Determine the [X, Y] coordinate at the center of the cell enclosing the given text.  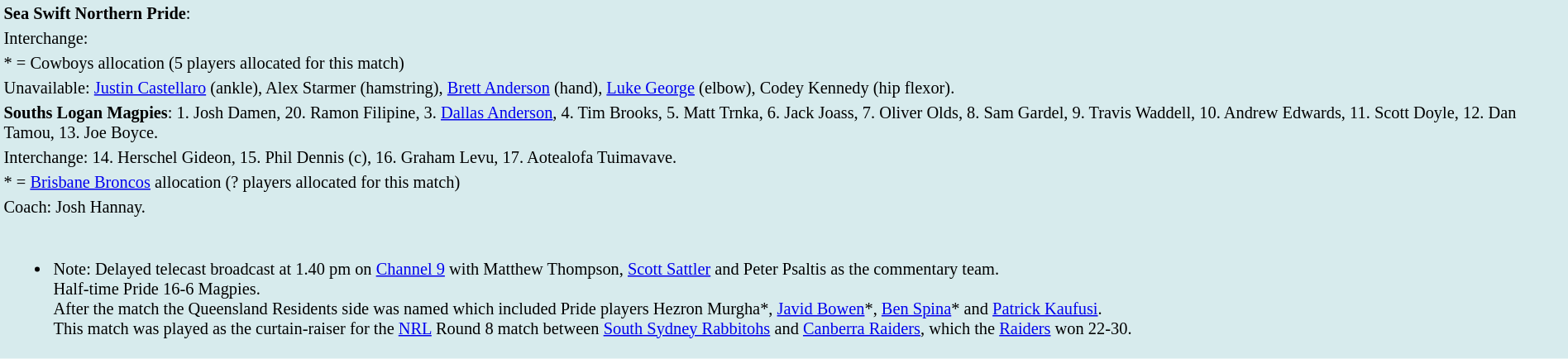
Interchange: 14. Herschel Gideon, 15. Phil Dennis (c), 16. Graham Levu, 17. Aotealofa Tuimavave. [784, 157]
* = Brisbane Broncos allocation (? players allocated for this match) [784, 182]
Interchange: [784, 38]
Sea Swift Northern Pride: [784, 13]
Coach: Josh Hannay. [784, 207]
Unavailable: Justin Castellaro (ankle), Alex Starmer (hamstring), Brett Anderson (hand), Luke George (elbow), Codey Kennedy (hip flexor). [784, 88]
* = Cowboys allocation (5 players allocated for this match) [784, 63]
